Output the [X, Y] coordinate of the center of the cell containing the given text.  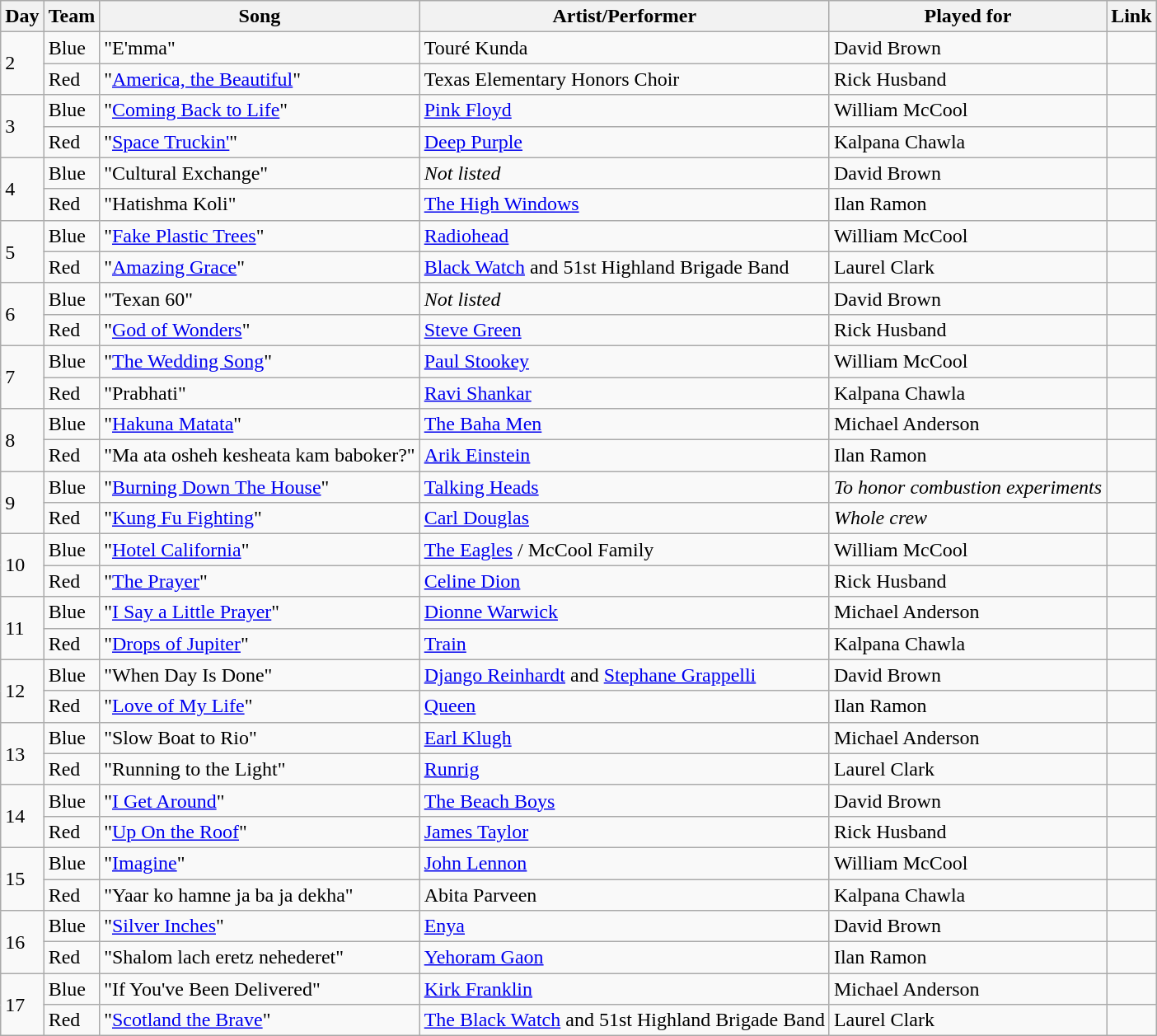
Pink Floyd [625, 110]
10 [22, 565]
"Hotel California" [260, 550]
"Love of My Life" [260, 706]
Texas Elementary Honors Choir [625, 79]
Carl Douglas [625, 518]
Ravi Shankar [625, 393]
"Ma ata osheh kesheata kam baboker?" [260, 456]
"Kung Fu Fighting" [260, 518]
"Up On the Roof" [260, 832]
Link [1131, 16]
"Hatishma Koli" [260, 204]
Day [22, 16]
2 [22, 63]
"The Prayer" [260, 581]
9 [22, 503]
13 [22, 753]
"Fake Plastic Trees" [260, 236]
"Yaar ko hamne ja ba ja dekha" [260, 894]
Deep Purple [625, 142]
The High Windows [625, 204]
12 [22, 691]
8 [22, 440]
Artist/Performer [625, 16]
Whole crew [967, 518]
"I Get Around" [260, 800]
Kirk Franklin [625, 989]
Earl Klugh [625, 738]
Celine Dion [625, 581]
15 [22, 879]
"Prabhati" [260, 393]
Runrig [625, 769]
Team [72, 16]
"E'mma" [260, 48]
"Shalom lach eretz nehederet" [260, 958]
To honor combustion experiments [967, 487]
Black Watch and 51st Highland Brigade Band [625, 267]
"Silver Inches" [260, 926]
"If You've Been Delivered" [260, 989]
Arik Einstein [625, 456]
"Scotland the Brave" [260, 1020]
The Eagles / McCool Family [625, 550]
"Running to the Light" [260, 769]
"Space Truckin'" [260, 142]
Yehoram Gaon [625, 958]
6 [22, 314]
Queen [625, 706]
Radiohead [625, 236]
Train [625, 644]
Abita Parveen [625, 894]
"The Wedding Song" [260, 361]
The Baha Men [625, 424]
5 [22, 251]
16 [22, 942]
Touré Kunda [625, 48]
Django Reinhardt and Stephane Grappelli [625, 675]
John Lennon [625, 863]
Dionne Warwick [625, 612]
Paul Stookey [625, 361]
Enya [625, 926]
Talking Heads [625, 487]
"God of Wonders" [260, 330]
17 [22, 1005]
The Beach Boys [625, 800]
"Slow Boat to Rio" [260, 738]
7 [22, 377]
"Drops of Jupiter" [260, 644]
"Burning Down The House" [260, 487]
3 [22, 126]
"Imagine" [260, 863]
"I Say a Little Prayer" [260, 612]
"Hakuna Matata" [260, 424]
"When Day Is Done" [260, 675]
11 [22, 628]
"Texan 60" [260, 298]
14 [22, 816]
"America, the Beautiful" [260, 79]
"Cultural Exchange" [260, 173]
James Taylor [625, 832]
4 [22, 189]
Played for [967, 16]
The Black Watch and 51st Highland Brigade Band [625, 1020]
"Coming Back to Life" [260, 110]
"Amazing Grace" [260, 267]
Steve Green [625, 330]
Song [260, 16]
